Detect which cell encompasses the target text, then output its (x, y) center coordinate. 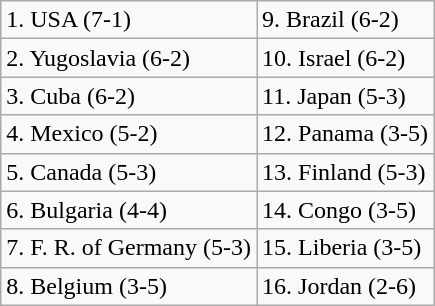
8. Belgium (3-5) (129, 286)
13. Finland (5-3) (346, 172)
11. Japan (5-3) (346, 96)
5. Canada (5-3) (129, 172)
6. Bulgaria (4-4) (129, 210)
15. Liberia (3-5) (346, 248)
3. Cuba (6-2) (129, 96)
7. F. R. of Germany (5-3) (129, 248)
9. Brazil (6-2) (346, 20)
16. Jordan (2-6) (346, 286)
4. Mexico (5-2) (129, 134)
12. Panama (3-5) (346, 134)
14. Congo (3-5) (346, 210)
1. USA (7-1) (129, 20)
10. Israel (6-2) (346, 58)
2. Yugoslavia (6-2) (129, 58)
